Output the (X, Y) coordinate of the center of the cell containing the given text.  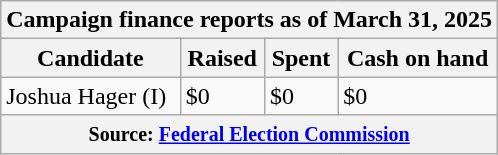
Joshua Hager (I) (90, 96)
Campaign finance reports as of March 31, 2025 (250, 20)
Source: Federal Election Commission (250, 134)
Spent (300, 58)
Cash on hand (418, 58)
Candidate (90, 58)
Raised (222, 58)
